Detect which cell encompasses the target text, then output its [x, y] center coordinate. 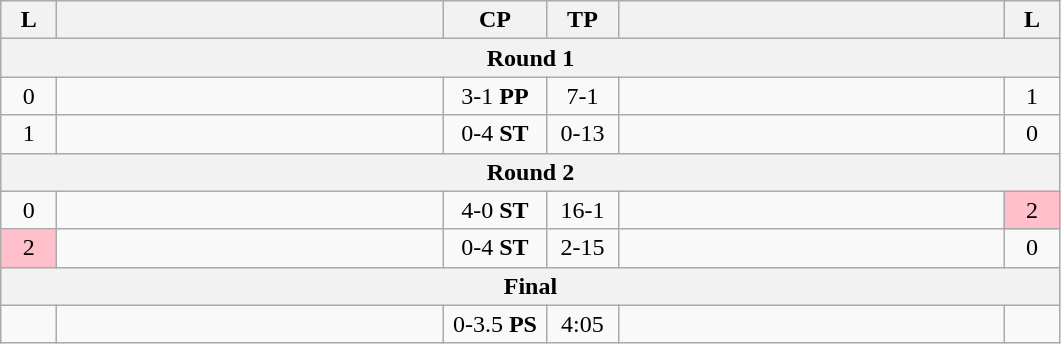
0-13 [582, 134]
Final [530, 286]
CP [495, 20]
7-1 [582, 96]
3-1 PP [495, 96]
Round 2 [530, 172]
0-3.5 PS [495, 324]
4-0 ST [495, 210]
2-15 [582, 248]
Round 1 [530, 58]
TP [582, 20]
4:05 [582, 324]
16-1 [582, 210]
